Return (x, y) of the center of cell containing provided text 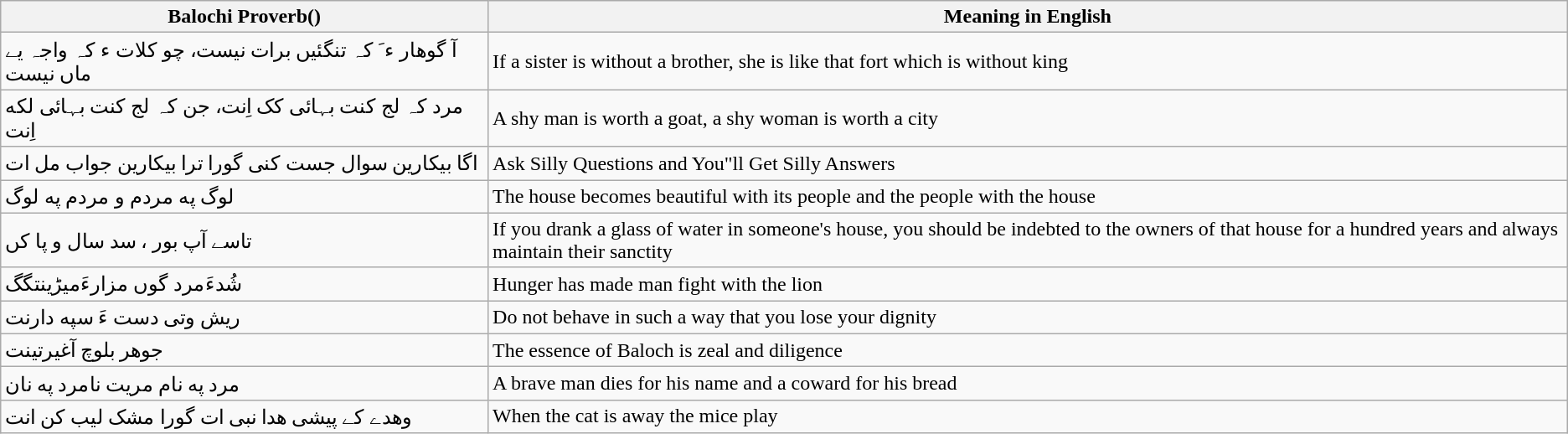
Do not behave in such a way that you lose your dignity (1029, 318)
The essence of Baloch is zeal and diligence (1029, 350)
آ گوهار ء َ کہ تنگئيں برات نيست، چو کلات ء کہ واجہ يے ماں نيست (245, 61)
Ask Silly Questions and You"ll Get Silly Answers (1029, 163)
شُدءَمرد گوں مزارءَميڑينتگگ (245, 284)
Meaning in English (1029, 17)
If a sister is without a brother, she is like that fort which is without king (1029, 61)
When the cat is away the mice play (1029, 416)
Hunger has made man fight with the lion (1029, 284)
A brave man dies for his name and a coward for his bread (1029, 384)
مرد په نام مریت نامرد په نان (245, 384)
لوگ په مردم و مردم په لوگ (245, 196)
Balochi Proverb() (245, 17)
The house becomes beautiful with its people and the people with the house (1029, 196)
جوهر بلوچ آغیرتینت (245, 350)
A shy man is worth a goat, a shy woman is worth a city (1029, 118)
ریش وتی دست ءَ سپه دارنت (245, 318)
مرد کہ لج کنت بہائی کک اِنت، جن کہ لج کنت بہائی لکه اِنت (245, 118)
وھدے کے پیشی ھدا نبی ات گورا مشک لیب کن انت (245, 416)
اگا بیکارین سوال جست کنی گورا ترا بیکارین جواب مل ات (245, 163)
تاسے آپ بور ، سد سال و پا کں (245, 240)
